Return (X, Y) of the center of cell containing provided text 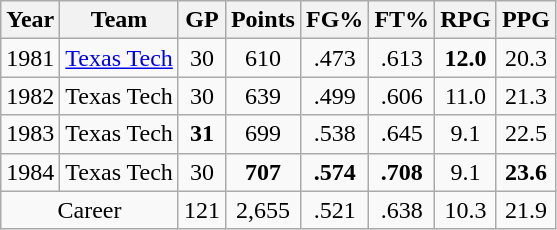
.499 (334, 96)
1984 (30, 172)
FG% (334, 20)
707 (262, 172)
11.0 (466, 96)
Career (90, 210)
.645 (402, 134)
.606 (402, 96)
RPG (466, 20)
1983 (30, 134)
121 (202, 210)
10.3 (466, 210)
.708 (402, 172)
20.3 (526, 58)
12.0 (466, 58)
FT% (402, 20)
Year (30, 20)
1981 (30, 58)
21.9 (526, 210)
1982 (30, 96)
Team (120, 20)
639 (262, 96)
21.3 (526, 96)
GP (202, 20)
.574 (334, 172)
PPG (526, 20)
31 (202, 134)
.538 (334, 134)
699 (262, 134)
.638 (402, 210)
23.6 (526, 172)
.521 (334, 210)
22.5 (526, 134)
2,655 (262, 210)
.473 (334, 58)
610 (262, 58)
.613 (402, 58)
Points (262, 20)
